Return (X, Y) of the center of cell containing provided text 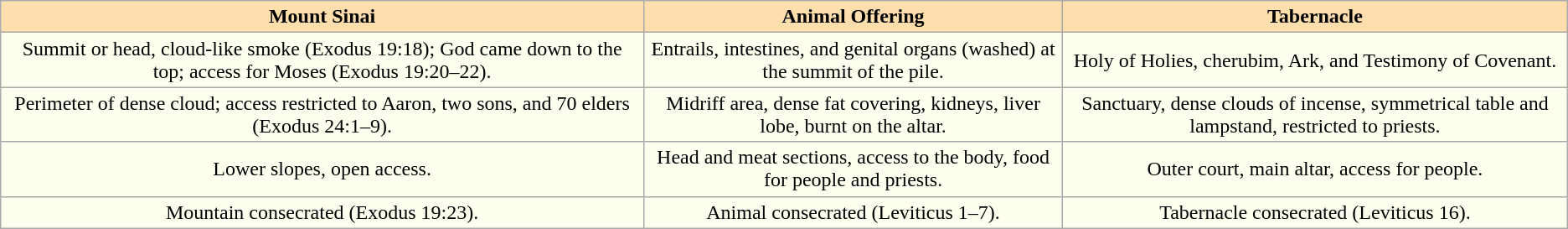
Head and meat sections, access to the body, food for people and priests. (853, 169)
Mount Sinai (322, 17)
Midriff area, dense fat covering, kidneys, liver lobe, burnt on the altar. (853, 114)
Tabernacle consecrated (Leviticus 16). (1315, 212)
Outer court, main altar, access for people. (1315, 169)
Perimeter of dense cloud; access restricted to Aaron, two sons, and 70 elders (Exodus 24:1–9). (322, 114)
Entrails, intestines, and genital organs (washed) at the summit of the pile. (853, 60)
Summit or head, cloud-like smoke (Exodus 19:18); God came down to the top; access for Moses (Exodus 19:20–22). (322, 60)
Animal consecrated (Leviticus 1–7). (853, 212)
Holy of Holies, cherubim, Ark, and Testimony of Covenant. (1315, 60)
Animal Offering (853, 17)
Lower slopes, open access. (322, 169)
Sanctuary, dense clouds of incense, symmetrical table and lampstand, restricted to priests. (1315, 114)
Tabernacle (1315, 17)
Mountain consecrated (Exodus 19:23). (322, 212)
